Scan for the cell matching the given text and deliver its [X, Y] coordinate at center. 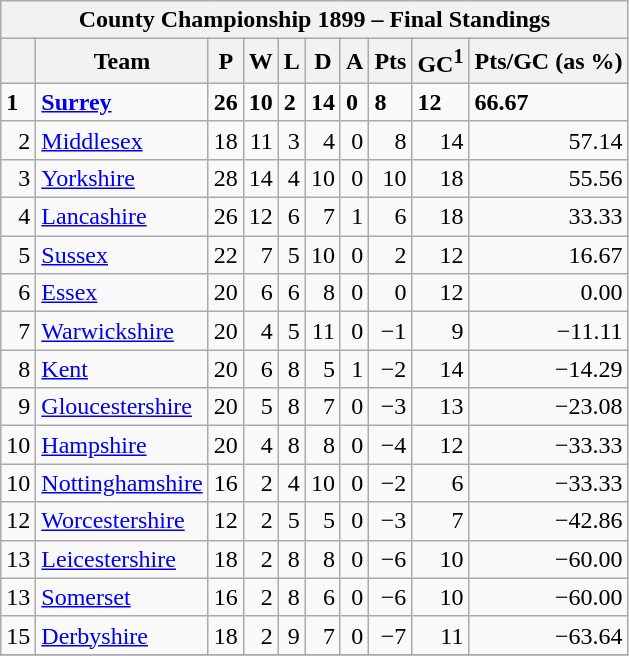
Leicestershire [122, 559]
22 [226, 255]
Derbyshire [122, 635]
Team [122, 62]
Middlesex [122, 140]
55.56 [548, 178]
GC1 [440, 62]
Kent [122, 369]
P [226, 62]
−42.86 [548, 521]
Pts [390, 62]
Hampshire [122, 445]
−4 [390, 445]
County Championship 1899 – Final Standings [314, 20]
Sussex [122, 255]
L [292, 62]
−14.29 [548, 369]
W [260, 62]
A [354, 62]
Gloucestershire [122, 407]
Somerset [122, 597]
−23.08 [548, 407]
28 [226, 178]
Surrey [122, 102]
57.14 [548, 140]
Essex [122, 293]
D [322, 62]
16.67 [548, 255]
−11.11 [548, 331]
Nottinghamshire [122, 483]
Lancashire [122, 217]
0.00 [548, 293]
Warwickshire [122, 331]
Worcestershire [122, 521]
Pts/GC (as %) [548, 62]
15 [18, 635]
−63.64 [548, 635]
−7 [390, 635]
33.33 [548, 217]
66.67 [548, 102]
Yorkshire [122, 178]
−1 [390, 331]
